Find where the given text appears and provide that cell's center as [x, y] coordinate. 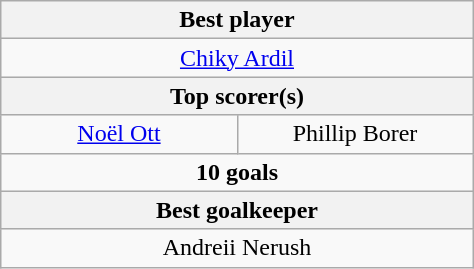
Phillip Borer [355, 134]
Best player [237, 20]
10 goals [237, 172]
Chiky Ardil [237, 58]
Best goalkeeper [237, 210]
Noël Ott [119, 134]
Top scorer(s) [237, 96]
Andreii Nerush [237, 248]
